Search for the cell housing the specified text and yield its [x, y] center coordinate. 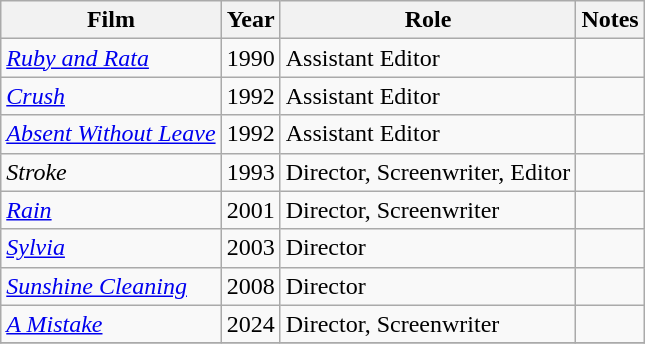
Film [111, 20]
1990 [250, 58]
A Mistake [111, 324]
Director, Screenwriter, Editor [428, 172]
2003 [250, 248]
Year [250, 20]
Rain [111, 210]
Ruby and Rata [111, 58]
2008 [250, 286]
2024 [250, 324]
Sylvia [111, 248]
Crush [111, 96]
Role [428, 20]
2001 [250, 210]
Stroke [111, 172]
Notes [610, 20]
Sunshine Cleaning [111, 286]
1993 [250, 172]
Absent Without Leave [111, 134]
